Provide the (X, Y) coordinate of the cell's center where the given text is located.  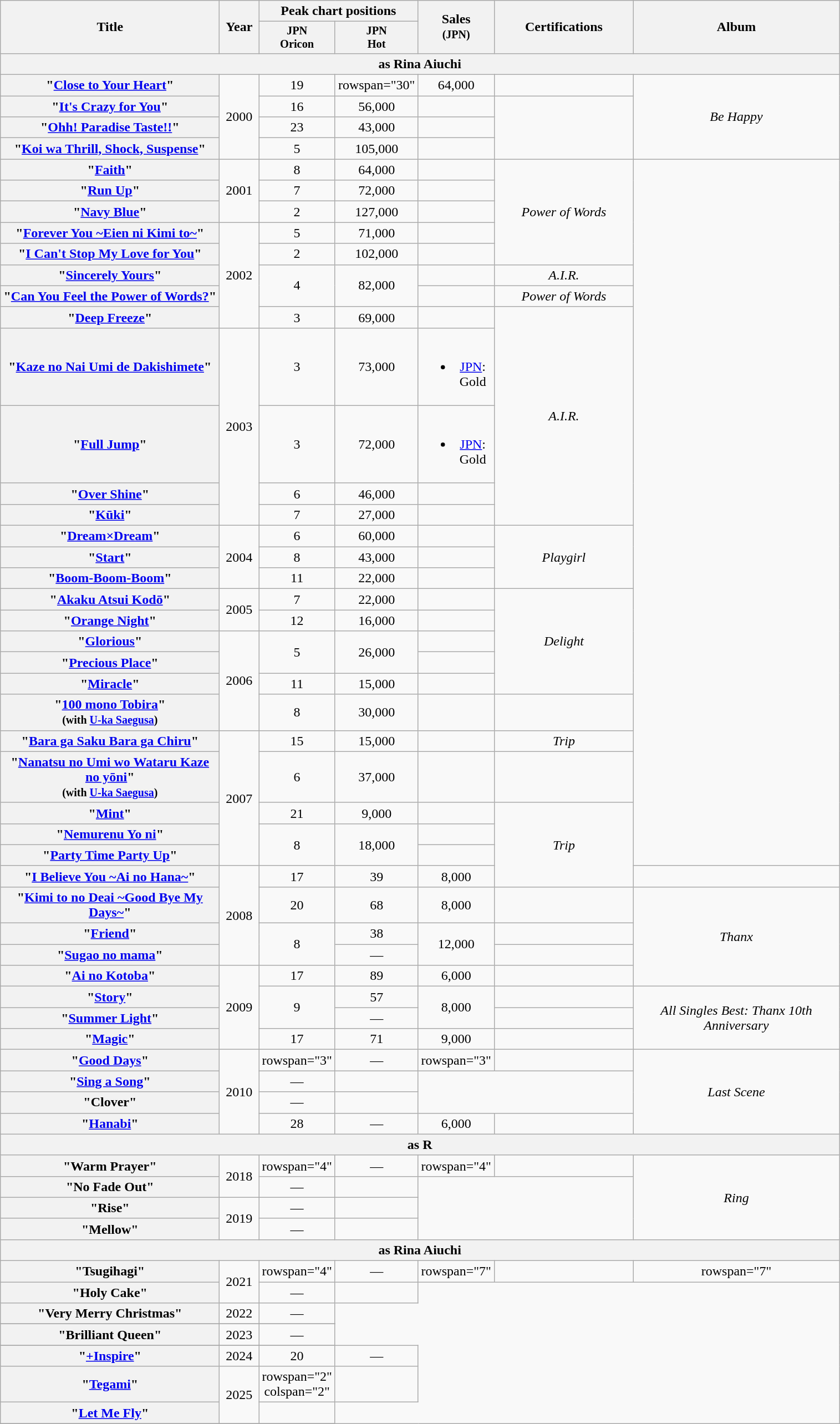
2019 (240, 1218)
Delight (563, 642)
"Glorious" (110, 642)
"Bara ga Saku Bara ga Chiru" (110, 741)
JPNOricon (297, 38)
68 (376, 905)
Certifications (563, 27)
"Ai no Kotoba" (110, 976)
2024 (240, 1356)
Be Happy (736, 117)
"Dream×Dream" (110, 536)
"Nemurenu Yo ni" (110, 834)
"Boom-Boom-Boom" (110, 578)
"I Can't Stop My Love for You" (110, 254)
30,000 (376, 712)
"No Fade Out" (110, 1187)
as R (420, 1145)
2005 (240, 610)
"Can You Feel the Power of Words?" (110, 296)
"Kimi to no Deai ~Good Bye My Days~" (110, 905)
"Brilliant Queen" (110, 1335)
"+Inspire" (110, 1356)
21 (297, 813)
23 (297, 128)
2001 (240, 191)
"It's Crazy for You" (110, 106)
37,000 (376, 777)
82,000 (376, 286)
"Mint" (110, 813)
127,000 (376, 212)
rowspan="2" colspan="2" (297, 1384)
60,000 (376, 536)
4 (297, 286)
"Sincerely Yours" (110, 275)
2025 (240, 1395)
89 (376, 976)
"Run Up" (110, 191)
"Close to Your Heart" (110, 85)
"Rise" (110, 1208)
2010 (240, 1092)
18,000 (376, 845)
"Magic" (110, 1039)
27,000 (376, 515)
Sales(JPN) (456, 27)
"Friend" (110, 934)
rowspan="30" (376, 85)
Playgirl (563, 557)
All Singles Best: Thanx 10th Anniversary (736, 1018)
"100 mono Tobira"(with U-ka Saegusa) (110, 712)
12,000 (456, 944)
"Party Time Party Up" (110, 855)
Album (736, 27)
69,000 (376, 317)
2007 (240, 798)
39 (376, 876)
"Kaze no Nai Umi de Dakishimete" (110, 367)
"Tegami" (110, 1384)
28 (297, 1123)
Title (110, 27)
102,000 (376, 254)
2003 (240, 426)
Thanx (736, 936)
"Kūki" (110, 515)
"Faith" (110, 170)
Year (240, 27)
"Akaku Atsui Kodō" (110, 599)
"Sugao no mama" (110, 955)
"Miracle" (110, 684)
"Mellow" (110, 1229)
Ring (736, 1197)
71,000 (376, 233)
105,000 (376, 149)
"Over Shine" (110, 494)
2009 (240, 1008)
"Tsugihagi" (110, 1272)
"Summer Light" (110, 1018)
"Very Merry Christmas" (110, 1314)
2022 (240, 1314)
2008 (240, 915)
2023 (240, 1335)
"Orange Night" (110, 621)
"Warm Prayer" (110, 1166)
"Good Days" (110, 1060)
"Ohh! Paradise Taste!!" (110, 128)
73,000 (376, 367)
"Clover" (110, 1102)
"Forever You ~Eien ni Kimi to~" (110, 233)
57 (376, 997)
"Navy Blue" (110, 212)
12 (297, 621)
"Deep Freeze" (110, 317)
"Story" (110, 997)
"Precious Place" (110, 663)
Peak chart positions (338, 11)
26,000 (376, 652)
2000 (240, 117)
56,000 (376, 106)
2004 (240, 557)
"Holy Cake" (110, 1293)
"Hanabi" (110, 1123)
"Koi wa Thrill, Shock, Suspense" (110, 149)
"I Believe You ~Ai no Hana~" (110, 876)
38 (376, 934)
46,000 (376, 494)
"Start" (110, 557)
Last Scene (736, 1092)
16 (297, 106)
15 (297, 741)
"Nanatsu no Umi wo Wataru Kaze no yōni"(with U-ka Saegusa) (110, 777)
JPNHot (376, 38)
2006 (240, 681)
"Sing a Song" (110, 1081)
2021 (240, 1282)
9 (297, 1008)
"Let Me Fly" (110, 1413)
16,000 (376, 621)
2018 (240, 1176)
2002 (240, 275)
19 (297, 85)
"Full Jump" (110, 444)
71 (376, 1039)
